Detect which cell encompasses the target text, then output its [X, Y] center coordinate. 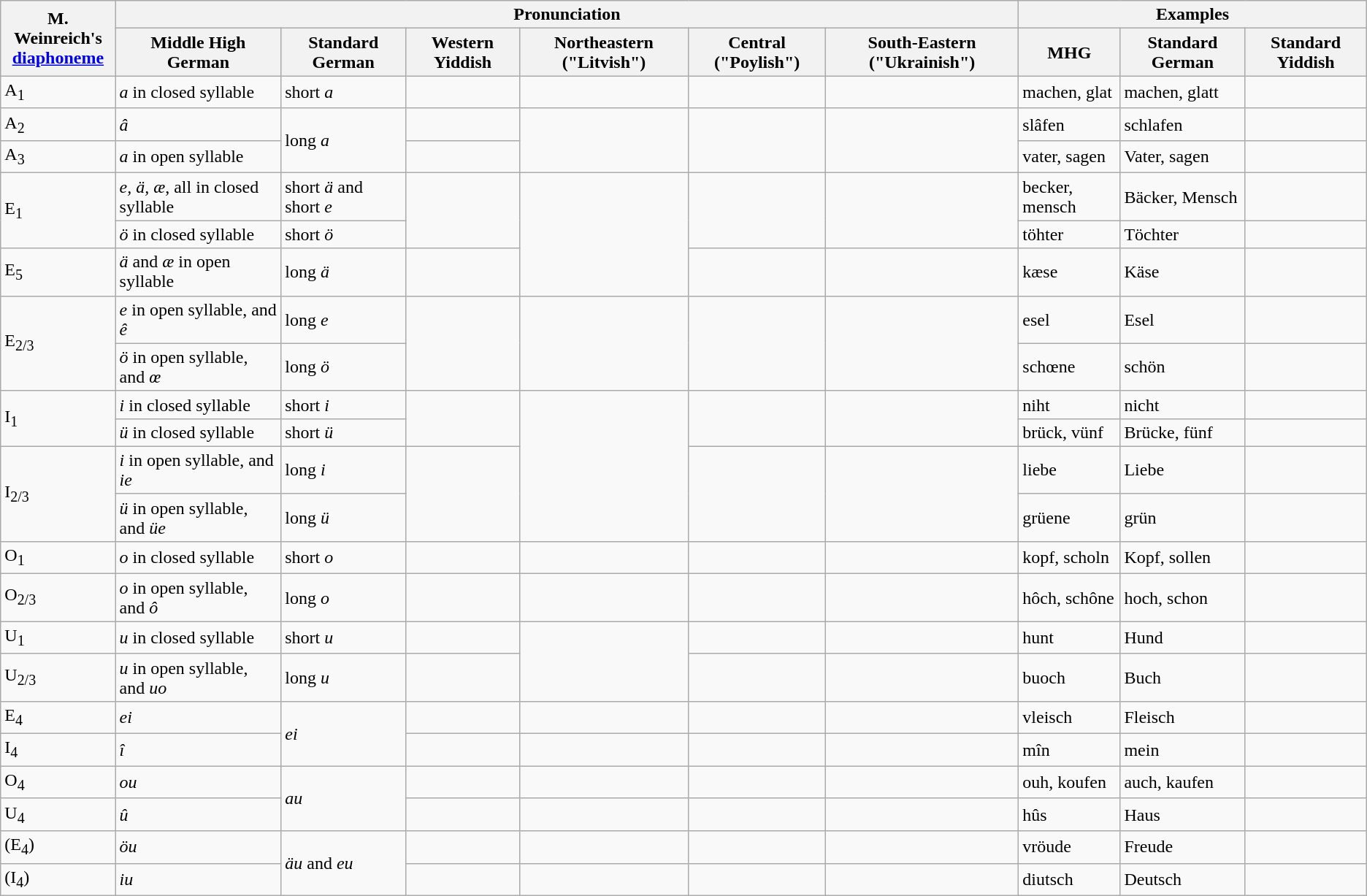
e, ä, æ, all in closed syllable [199, 197]
o in open syllable, and ô [199, 597]
E5 [58, 272]
au [343, 799]
MHG [1069, 53]
a in open syllable [199, 157]
(I4) [58, 879]
schön [1183, 367]
Haus [1183, 814]
short ü [343, 432]
long ü [343, 517]
slâfen [1069, 124]
hoch, schon [1183, 597]
nicht [1183, 405]
â [199, 124]
ou [199, 782]
diutsch [1069, 879]
u in closed syllable [199, 637]
short i [343, 405]
liebe [1069, 470]
Töchter [1183, 234]
O2/3 [58, 597]
äu and eu [343, 863]
I4 [58, 750]
short ä and short e [343, 197]
O1 [58, 557]
û [199, 814]
u in open syllable, and uo [199, 678]
töhter [1069, 234]
Hund [1183, 637]
long ä [343, 272]
auch, kaufen [1183, 782]
Bäcker, Mensch [1183, 197]
U1 [58, 637]
Central ("Poylish") [757, 53]
kæse [1069, 272]
hôch, schône [1069, 597]
Middle High German [199, 53]
iu [199, 879]
U4 [58, 814]
machen, glatt [1183, 92]
grüene [1069, 517]
Vater, sagen [1183, 157]
Pronunciation [567, 15]
Liebe [1183, 470]
short u [343, 637]
ü in closed syllable [199, 432]
E2/3 [58, 343]
buoch [1069, 678]
vröude [1069, 847]
Käse [1183, 272]
schlafen [1183, 124]
ä and æ in open syllable [199, 272]
Western Yiddish [463, 53]
short a [343, 92]
E4 [58, 717]
Kopf, sollen [1183, 557]
long a [343, 140]
South-Eastern ("Ukrainish") [922, 53]
hunt [1069, 637]
A2 [58, 124]
short ö [343, 234]
o in closed syllable [199, 557]
long e [343, 320]
mein [1183, 750]
hûs [1069, 814]
I2/3 [58, 494]
Examples [1192, 15]
vater, sagen [1069, 157]
Esel [1183, 320]
O4 [58, 782]
U2/3 [58, 678]
long ö [343, 367]
Fleisch [1183, 717]
A3 [58, 157]
short o [343, 557]
i in open syllable, and ie [199, 470]
ouh, koufen [1069, 782]
long u [343, 678]
brück, vünf [1069, 432]
Freude [1183, 847]
ö in open syllable, and œ [199, 367]
i in closed syllable [199, 405]
becker, mensch [1069, 197]
long i [343, 470]
A1 [58, 92]
(E4) [58, 847]
ü in open syllable, and üe [199, 517]
Standard Yiddish [1306, 53]
e in open syllable, and ê [199, 320]
î [199, 750]
mîn [1069, 750]
kopf, scholn [1069, 557]
a in closed syllable [199, 92]
öu [199, 847]
niht [1069, 405]
Northeastern ("Litvish") [604, 53]
ö in closed syllable [199, 234]
esel [1069, 320]
vleisch [1069, 717]
machen, glat [1069, 92]
long o [343, 597]
M. Weinreich'sdiaphoneme [58, 38]
Buch [1183, 678]
E1 [58, 210]
schœne [1069, 367]
Brücke, fünf [1183, 432]
Deutsch [1183, 879]
I1 [58, 418]
grün [1183, 517]
